Capture the cell that displays the provided text and extract its [x, y] central coordinate. 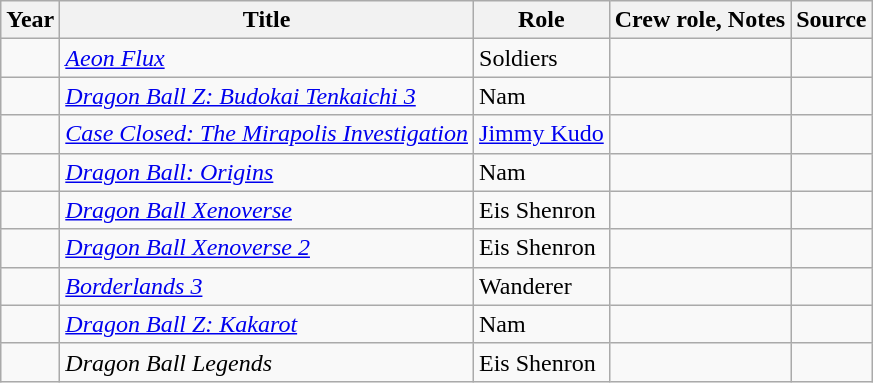
Dragon Ball Xenoverse 2 [267, 248]
Borderlands 3 [267, 286]
Dragon Ball Z: Budokai Tenkaichi 3 [267, 96]
Role [542, 20]
Source [832, 20]
Case Closed: The Mirapolis Investigation [267, 134]
Crew role, Notes [700, 20]
Wanderer [542, 286]
Jimmy Kudo [542, 134]
Soldiers [542, 58]
Dragon Ball: Origins [267, 172]
Dragon Ball Xenoverse [267, 210]
Aeon Flux [267, 58]
Dragon Ball Legends [267, 362]
Dragon Ball Z: Kakarot [267, 324]
Title [267, 20]
Year [30, 20]
